Capture the cell that displays the provided text and extract its (X, Y) central coordinate. 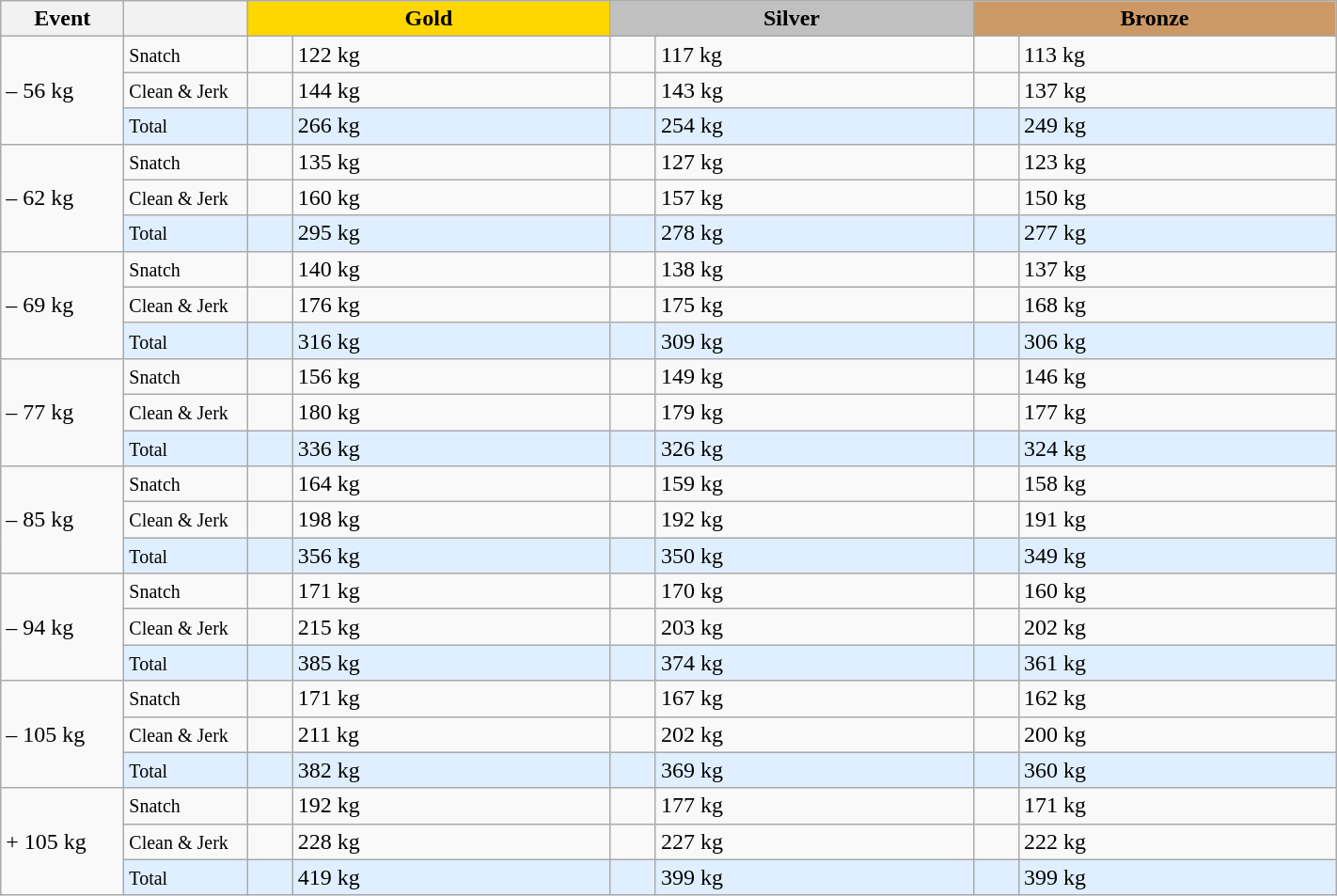
164 kg (451, 484)
Bronze (1155, 19)
419 kg (451, 877)
158 kg (1177, 484)
336 kg (451, 448)
143 kg (814, 90)
– 105 kg (62, 734)
227 kg (814, 841)
149 kg (814, 376)
– 85 kg (62, 520)
159 kg (814, 484)
326 kg (814, 448)
228 kg (451, 841)
127 kg (814, 162)
374 kg (814, 663)
Gold (429, 19)
156 kg (451, 376)
203 kg (814, 627)
144 kg (451, 90)
356 kg (451, 556)
146 kg (1177, 376)
179 kg (814, 412)
123 kg (1177, 162)
162 kg (1177, 699)
215 kg (451, 627)
113 kg (1177, 55)
316 kg (451, 340)
– 69 kg (62, 305)
138 kg (814, 269)
349 kg (1177, 556)
277 kg (1177, 233)
309 kg (814, 340)
140 kg (451, 269)
191 kg (1177, 520)
278 kg (814, 233)
324 kg (1177, 448)
266 kg (451, 126)
382 kg (451, 770)
295 kg (451, 233)
254 kg (814, 126)
Event (62, 19)
Silver (792, 19)
385 kg (451, 663)
180 kg (451, 412)
117 kg (814, 55)
– 56 kg (62, 90)
150 kg (1177, 197)
361 kg (1177, 663)
157 kg (814, 197)
– 62 kg (62, 197)
211 kg (451, 734)
350 kg (814, 556)
249 kg (1177, 126)
198 kg (451, 520)
200 kg (1177, 734)
135 kg (451, 162)
– 94 kg (62, 627)
167 kg (814, 699)
369 kg (814, 770)
168 kg (1177, 305)
306 kg (1177, 340)
176 kg (451, 305)
122 kg (451, 55)
360 kg (1177, 770)
170 kg (814, 591)
+ 105 kg (62, 841)
175 kg (814, 305)
– 77 kg (62, 412)
222 kg (1177, 841)
